Detect which cell encompasses the target text, then output its (x, y) center coordinate. 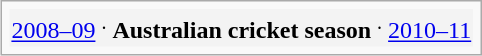
2008–09 . Australian cricket season . 2010–11 (242, 27)
